Detect which cell encompasses the target text, then output its (X, Y) center coordinate. 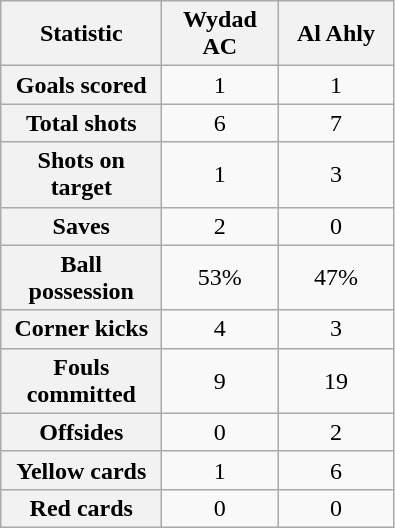
Shots on target (82, 174)
Ball possession (82, 278)
Saves (82, 226)
Al Ahly (336, 34)
19 (336, 380)
Statistic (82, 34)
Fouls committed (82, 380)
Offsides (82, 432)
Yellow cards (82, 470)
Corner kicks (82, 329)
53% (220, 278)
47% (336, 278)
7 (336, 123)
Total shots (82, 123)
Goals scored (82, 85)
Wydad AC (220, 34)
9 (220, 380)
4 (220, 329)
Red cards (82, 508)
